Find where the given text appears and provide that cell's center as (X, Y) coordinate. 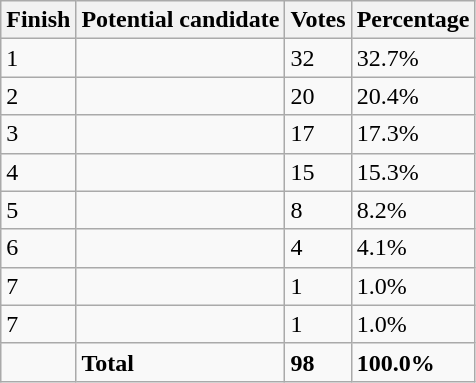
8 (318, 210)
17 (318, 134)
32.7% (413, 58)
32 (318, 58)
17.3% (413, 134)
Potential candidate (180, 20)
98 (318, 362)
6 (38, 248)
100.0% (413, 362)
15.3% (413, 172)
8.2% (413, 210)
Total (180, 362)
2 (38, 96)
Finish (38, 20)
5 (38, 210)
3 (38, 134)
20.4% (413, 96)
Votes (318, 20)
Percentage (413, 20)
4.1% (413, 248)
20 (318, 96)
15 (318, 172)
